Output the (x, y) coordinate of the center of the cell containing the given text.  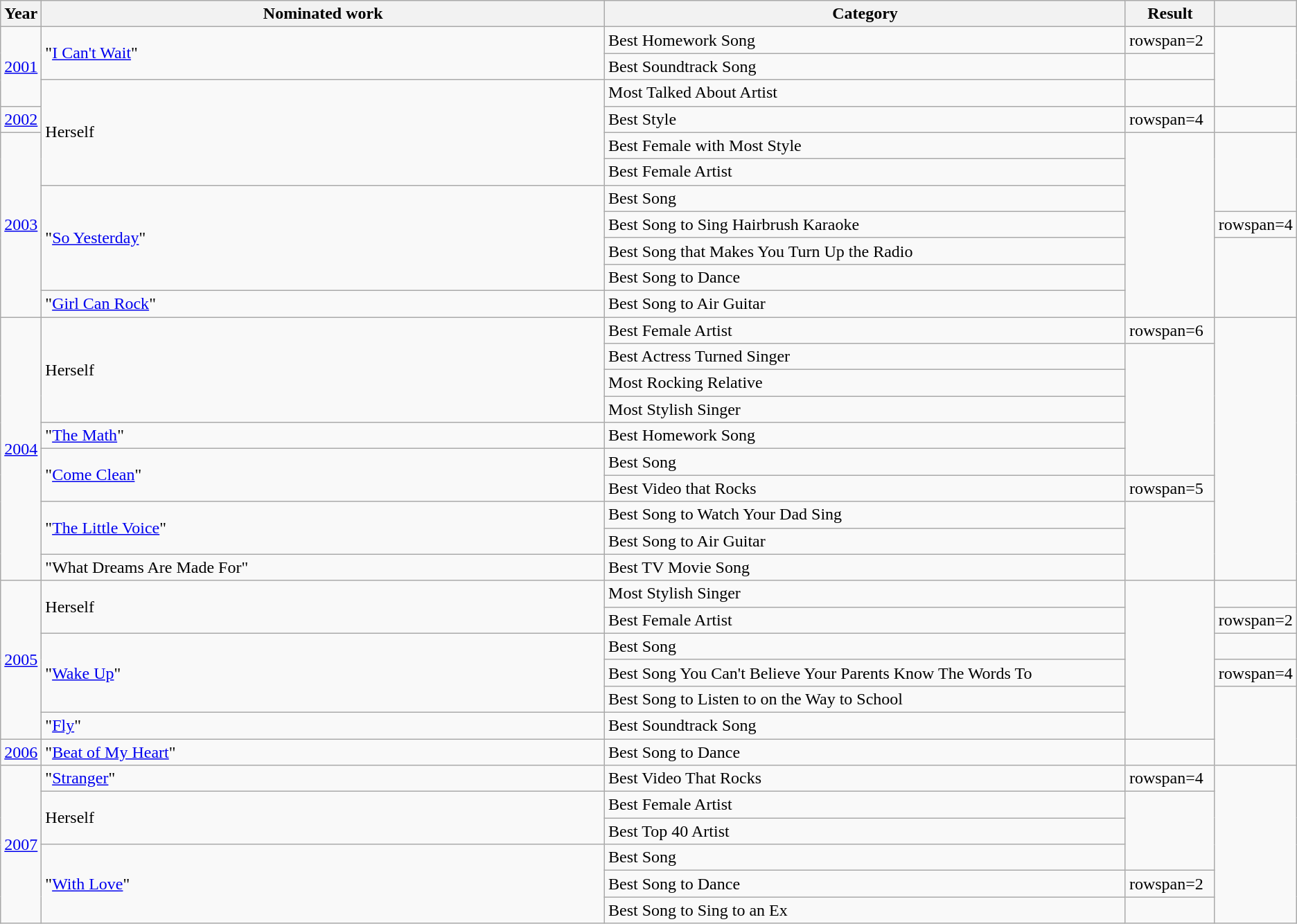
"The Math" (323, 436)
2004 (21, 449)
Best Video that Rocks (865, 488)
"Girl Can Rock" (323, 303)
"What Dreams Are Made For" (323, 567)
2002 (21, 119)
"I Can't Wait" (323, 53)
2005 (21, 659)
"With Love" (323, 884)
2006 (21, 752)
Best Style (865, 119)
"Come Clean" (323, 475)
Result (1170, 14)
Best Song that Makes You Turn Up the Radio (865, 251)
Category (865, 14)
Nominated work (323, 14)
rowspan=5 (1170, 488)
2007 (21, 844)
"Wake Up" (323, 673)
Best Top 40 Artist (865, 831)
Most Rocking Relative (865, 383)
Best Song You Can't Believe Your Parents Know The Words To (865, 673)
Best Video That Rocks (865, 779)
2001 (21, 66)
Most Talked About Artist (865, 93)
"So Yesterday" (323, 238)
Best Song to Watch Your Dad Sing (865, 515)
Best Actress Turned Singer (865, 357)
"Stranger" (323, 779)
Best TV Movie Song (865, 567)
Year (21, 14)
Best Female with Most Style (865, 145)
"The Little Voice" (323, 528)
"Fly" (323, 725)
2003 (21, 224)
Best Song to Sing Hairbrush Karaoke (865, 224)
Best Song to Listen to on the Way to School (865, 699)
rowspan=6 (1170, 330)
Best Song to Sing to an Ex (865, 910)
"Beat of My Heart" (323, 752)
